Return [x, y] of the center of cell containing provided text 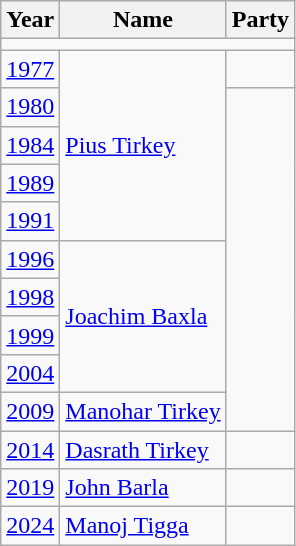
1977 [30, 69]
Manohar Tirkey [143, 411]
2004 [30, 373]
Year [30, 20]
1996 [30, 259]
2014 [30, 449]
John Barla [143, 488]
1998 [30, 297]
Manoj Tigga [143, 526]
Pius Tirkey [143, 145]
1991 [30, 221]
2024 [30, 526]
1984 [30, 145]
Party [260, 20]
2019 [30, 488]
1980 [30, 107]
1999 [30, 335]
Joachim Baxla [143, 316]
Dasrath Tirkey [143, 449]
Name [143, 20]
2009 [30, 411]
1989 [30, 183]
